Determine the (x, y) coordinate at the center of the cell enclosing the given text.  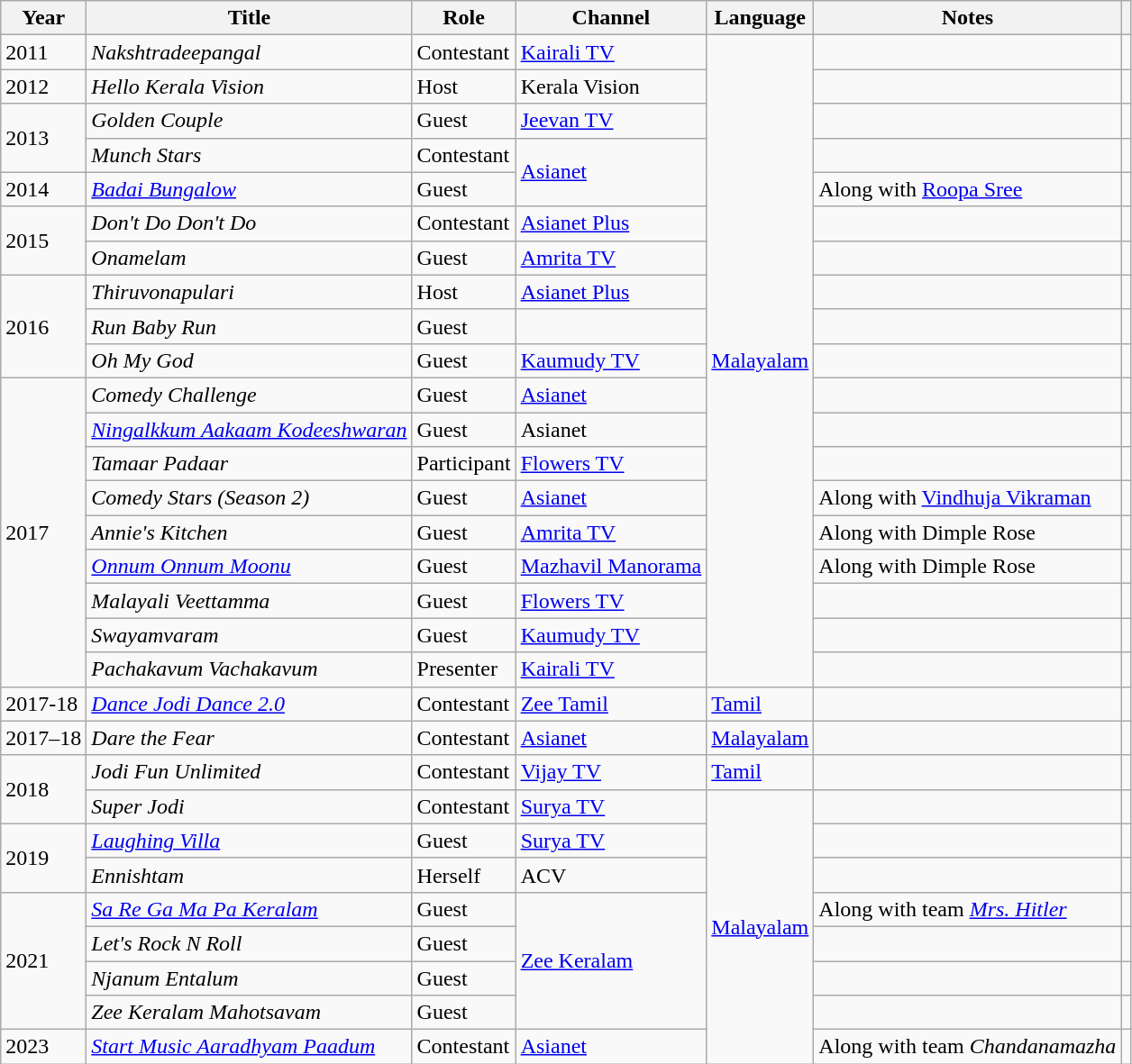
Njanum Entalum (249, 978)
Hello Kerala Vision (249, 86)
2012 (43, 86)
Year (43, 18)
Onamelam (249, 258)
ACV (611, 875)
2013 (43, 138)
Start Music Aaradhyam Paadum (249, 1047)
2021 (43, 960)
2015 (43, 241)
Notes (968, 18)
Super Jodi (249, 806)
2011 (43, 52)
Laughing Villa (249, 841)
Dance Jodi Dance 2.0 (249, 704)
Along with Vindhuja Vikraman (968, 498)
Don't Do Don't Do (249, 223)
Along with Roopa Sree (968, 189)
2017-18 (43, 704)
Language (761, 18)
Zee Keralam Mahotsavam (249, 1013)
2017–18 (43, 738)
Ningalkkum Aakaam Kodeeshwaran (249, 430)
2019 (43, 858)
Run Baby Run (249, 326)
Dare the Fear (249, 738)
Pachakavum Vachakavum (249, 669)
Munch Stars (249, 155)
Vijay TV (611, 772)
Jodi Fun Unlimited (249, 772)
Annie's Kitchen (249, 532)
Comedy Challenge (249, 395)
Along with team Chandanamazha (968, 1047)
Presenter (463, 669)
Ennishtam (249, 875)
Onnum Onnum Moonu (249, 567)
Kerala Vision (611, 86)
Participant (463, 464)
Comedy Stars (Season 2) (249, 498)
2014 (43, 189)
Tamaar Padaar (249, 464)
Swayamvaram (249, 635)
Thiruvonapulari (249, 292)
Sa Re Ga Ma Pa Keralam (249, 909)
Along with team Mrs. Hitler (968, 909)
Title (249, 18)
Oh My God (249, 360)
Herself (463, 875)
2018 (43, 789)
Channel (611, 18)
2017 (43, 532)
Malayali Veettamma (249, 601)
2016 (43, 326)
2023 (43, 1047)
Nakshtradeepangal (249, 52)
Role (463, 18)
Zee Keralam (611, 960)
Jeevan TV (611, 121)
Zee Tamil (611, 704)
Golden Couple (249, 121)
Mazhavil Manorama (611, 567)
Let's Rock N Roll (249, 943)
Badai Bungalow (249, 189)
